Detect which cell encompasses the target text, then output its [x, y] center coordinate. 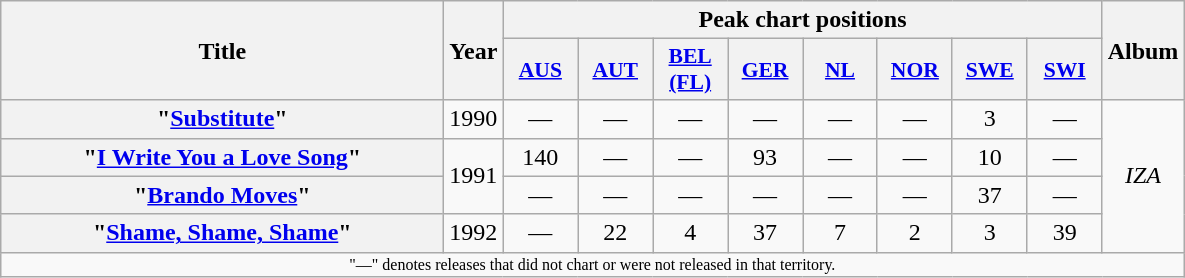
IZA [1143, 176]
GER [766, 70]
2 [914, 233]
1991 [474, 176]
NL [840, 70]
1990 [474, 119]
"—" denotes releases that did not chart or were not released in that territory. [592, 264]
39 [1064, 233]
NOR [914, 70]
SWE [990, 70]
"Substitute" [222, 119]
BEL(FL) [690, 70]
4 [690, 233]
AUT [616, 70]
93 [766, 157]
7 [840, 233]
Peak chart positions [802, 20]
AUS [540, 70]
Album [1143, 50]
"I Write You a Love Song" [222, 157]
22 [616, 233]
140 [540, 157]
SWI [1064, 70]
10 [990, 157]
"Shame, Shame, Shame" [222, 233]
Year [474, 50]
Title [222, 50]
"Brando Moves" [222, 195]
1992 [474, 233]
